From the cell containing the given text, extract its center point as [X, Y] coordinate. 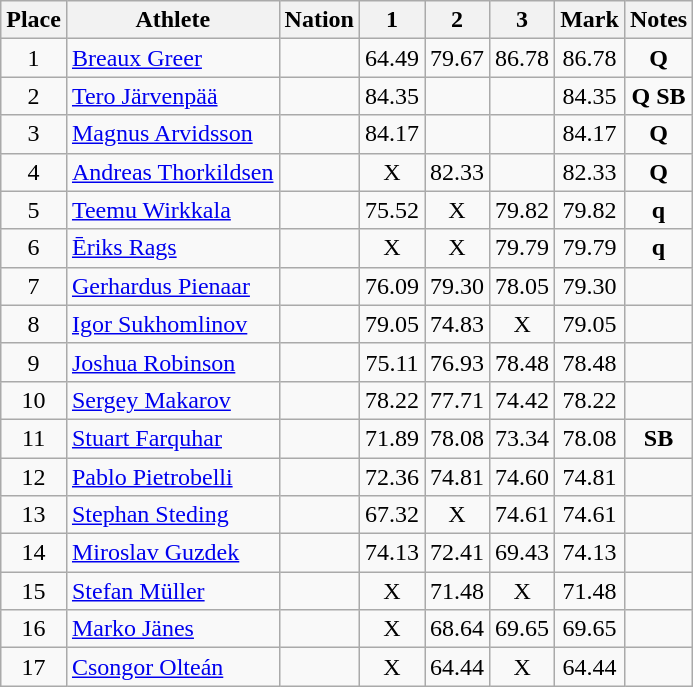
69.43 [522, 553]
9 [34, 362]
Athlete [172, 20]
Q SB [658, 96]
4 [34, 172]
74.83 [456, 324]
5 [34, 210]
Teemu Wirkkala [172, 210]
Stephan Steding [172, 515]
Pablo Pietrobelli [172, 477]
Stefan Müller [172, 591]
68.64 [456, 629]
Breaux Greer [172, 58]
75.52 [392, 210]
74.42 [522, 400]
Place [34, 20]
13 [34, 515]
75.11 [392, 362]
74.60 [522, 477]
Joshua Robinson [172, 362]
Ēriks Rags [172, 248]
Csongor Olteán [172, 667]
78.05 [522, 286]
6 [34, 248]
16 [34, 629]
64.49 [392, 58]
77.71 [456, 400]
12 [34, 477]
Igor Sukhomlinov [172, 324]
Tero Järvenpää [172, 96]
67.32 [392, 515]
Marko Jänes [172, 629]
8 [34, 324]
17 [34, 667]
Magnus Arvidsson [172, 134]
Mark [590, 20]
Andreas Thorkildsen [172, 172]
Sergey Makarov [172, 400]
SB [658, 438]
79.67 [456, 58]
Gerhardus Pienaar [172, 286]
14 [34, 553]
11 [34, 438]
Nation [319, 20]
Stuart Farquhar [172, 438]
Notes [658, 20]
7 [34, 286]
15 [34, 591]
Miroslav Guzdek [172, 553]
76.09 [392, 286]
72.41 [456, 553]
10 [34, 400]
71.89 [392, 438]
73.34 [522, 438]
76.93 [456, 362]
72.36 [392, 477]
